Find where the given text appears and provide that cell's center as (X, Y) coordinate. 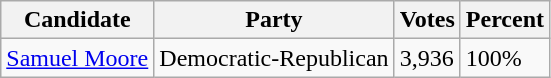
Democratic-Republican (274, 58)
3,936 (427, 58)
100% (504, 58)
Votes (427, 20)
Candidate (78, 20)
Percent (504, 20)
Samuel Moore (78, 58)
Party (274, 20)
